Capture the cell that displays the provided text and extract its [x, y] central coordinate. 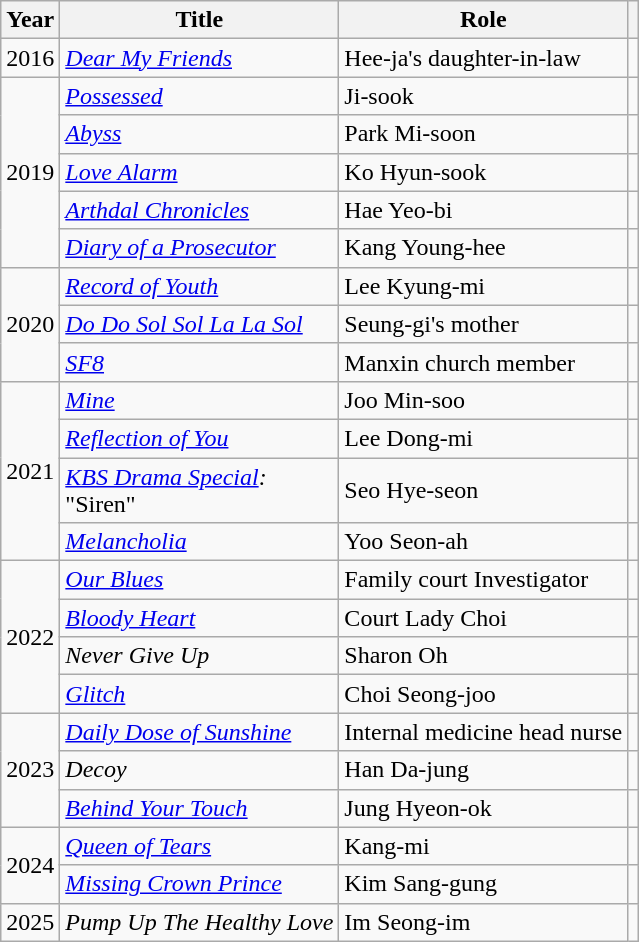
Sharon Oh [484, 656]
Decoy [200, 770]
Role [484, 20]
Lee Dong-mi [484, 438]
Seo Hye-seon [484, 490]
Pump Up The Healthy Love [200, 922]
2024 [30, 865]
Family court Investigator [484, 580]
Ji-sook [484, 96]
Bloody Heart [200, 618]
2016 [30, 58]
SF8 [200, 362]
2019 [30, 172]
Jung Hyeon-ok [484, 808]
Dear My Friends [200, 58]
Hae Yeo-bi [484, 210]
Diary of a Prosecutor [200, 248]
Seung-gi's mother [484, 324]
Kang-mi [484, 846]
Queen of Tears [200, 846]
2021 [30, 470]
Hee-ja's daughter-in-law [484, 58]
2023 [30, 770]
Do Do Sol Sol La La Sol [200, 324]
Im Seong-im [484, 922]
Title [200, 20]
Lee Kyung-mi [484, 286]
Melancholia [200, 542]
Daily Dose of Sunshine [200, 732]
Behind Your Touch [200, 808]
Joo Min-soo [484, 400]
Record of Youth [200, 286]
2022 [30, 637]
Yoo Seon-ah [484, 542]
Year [30, 20]
Possessed [200, 96]
Reflection of You [200, 438]
Internal medicine head nurse [484, 732]
KBS Drama Special:"Siren" [200, 490]
Ko Hyun-sook [484, 172]
Mine [200, 400]
Kim Sang-gung [484, 884]
Abyss [200, 134]
Glitch [200, 694]
Court Lady Choi [484, 618]
Park Mi-soon [484, 134]
Love Alarm [200, 172]
Choi Seong-joo [484, 694]
Missing Crown Prince [200, 884]
Kang Young-hee [484, 248]
Arthdal Chronicles [200, 210]
Our Blues [200, 580]
Never Give Up [200, 656]
Manxin church member [484, 362]
Han Da-jung [484, 770]
2025 [30, 922]
2020 [30, 324]
